Identify which cell holds the provided text, then report its (x, y) central coordinate. 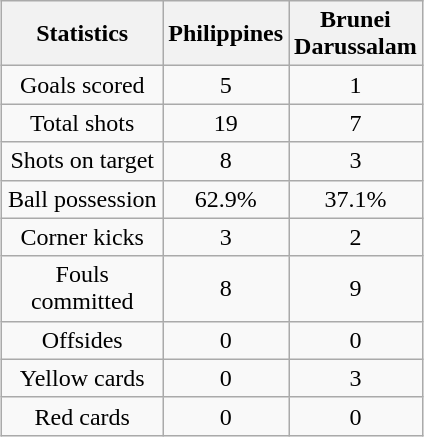
Red cards (82, 416)
Yellow cards (82, 378)
Statistics (82, 34)
Goals scored (82, 85)
2 (356, 237)
7 (356, 123)
62.9% (226, 199)
Corner kicks (82, 237)
37.1% (356, 199)
9 (356, 288)
5 (226, 85)
Ball possession (82, 199)
Offsides (82, 340)
Brunei Darussalam (356, 34)
Philippines (226, 34)
19 (226, 123)
Fouls committed (82, 288)
Shots on target (82, 161)
1 (356, 85)
Total shots (82, 123)
